Determine the [X, Y] coordinate at the center of the cell enclosing the given text.  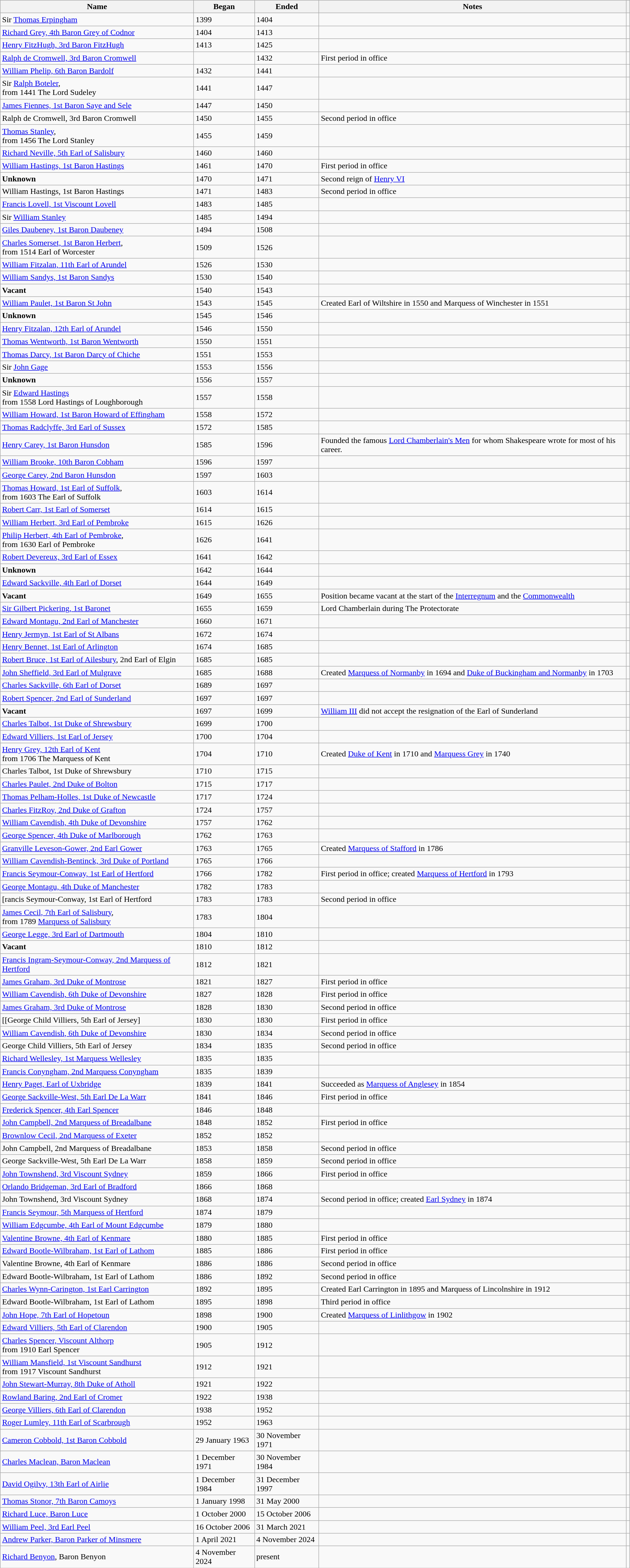
Thomas Wentworth, 1st Baron Wentworth [97, 341]
Position became vacant at the start of the Interregnum and the Commonwealth [473, 595]
James Cecil, 7th Earl of Salisbury,from 1789 Marquess of Salisbury [97, 917]
30 November 1971 [287, 1440]
Sir Thomas Erpingham [97, 20]
Created Marquess of Linlithgow in 1902 [473, 1315]
Edward Montagu, 2nd Earl of Manchester [97, 621]
Lord Chamberlain during The Protectorate [473, 608]
Edward Villiers, 1st Earl of Jersey [97, 737]
1659 [287, 608]
1461 [224, 166]
1425 [287, 45]
George Villiers, 6th Earl of Clarendon [97, 1410]
William Phelip, 6th Baron Bardolf [97, 71]
1 January 1998 [224, 1501]
[rancis Seymour-Conway, 1st Earl of Hertford [97, 899]
1963 [287, 1423]
Second period in office; created Earl Sydney in 1874 [473, 1199]
Charles Spencer, Viscount Althorpfrom 1910 Earl Spencer [97, 1345]
1459 [287, 135]
1508 [287, 230]
Francis Conyngham, 2nd Marquess Conyngham [97, 1071]
Charles Somerset, 1st Baron Herbert,from 1514 Earl of Worcester [97, 247]
Thomas Stonor, 7th Baron Camoys [97, 1501]
Second reign of Henry VI [473, 179]
1 December 1984 [224, 1484]
Henry Fitzalan, 12th Earl of Arundel [97, 329]
Richard Grey, 4th Baron Grey of Codnor [97, 32]
Notes [473, 7]
Sir Ralph Boteler,from 1441 The Lord Sudeley [97, 88]
William Howard, 1st Baron Howard of Effingham [97, 415]
Created Duke of Kent in 1710 and Marquess Grey in 1740 [473, 754]
David Ogilvy, 13th Earl of Airlie [97, 1484]
Henry Grey, 12th Earl of Kentfrom 1706 The Marquess of Kent [97, 754]
Richard Wellesley, 1st Marquess Wellesley [97, 1058]
William Cavendish, 4th Duke of Devonshire [97, 822]
Thomas Howard, 1st Earl of Suffolk,from 1603 The Earl of Suffolk [97, 492]
Began [224, 7]
George Child Villiers, 5th Earl of Jersey [97, 1046]
William Paulet, 1st Baron St John [97, 303]
Created Earl Carrington in 1895 and Marquess of Lincolnshire in 1912 [473, 1289]
Giles Daubeney, 1st Baron Daubeney [97, 230]
George Carey, 2nd Baron Hunsdon [97, 475]
Thomas Pelham-Holles, 1st Duke of Newcastle [97, 797]
Edward Sackville, 4th Earl of Dorset [97, 583]
Rowland Baring, 2nd Earl of Cromer [97, 1397]
Robert Carr, 1st Earl of Somerset [97, 510]
Henry Carey, 1st Baron Hunsdon [97, 445]
1853 [224, 1148]
Roger Lumley, 11th Earl of Scarbrough [97, 1423]
Richard Neville, 5th Earl of Salisbury [97, 153]
John Hope, 7th Earl of Hopetoun [97, 1315]
Robert Spencer, 2nd Earl of Sunderland [97, 698]
William Fitzalan, 11th Earl of Arundel [97, 265]
Brownlow Cecil, 2nd Marquess of Exeter [97, 1135]
Andrew Parker, Baron Parker of Minsmere [97, 1540]
Orlando Bridgeman, 3rd Earl of Bradford [97, 1187]
William Mansfield, 1st Viscount Sandhurstfrom 1917 Viscount Sandhurst [97, 1367]
Richard Luce, Baron Luce [97, 1514]
31 March 2021 [287, 1527]
1689 [224, 685]
15 October 2006 [287, 1514]
1660 [224, 621]
Francis Seymour-Conway, 1st Earl of Hertford [97, 874]
16 October 2006 [224, 1527]
William Peel, 3rd Earl Peel [97, 1527]
Francis Lovell, 1st Viscount Lovell [97, 204]
1672 [224, 634]
George Spencer, 4th Duke of Marlborough [97, 835]
Sir William Stanley [97, 217]
1671 [287, 621]
1399 [224, 20]
Charles Sackville, 6th Earl of Dorset [97, 685]
Robert Devereux, 3rd Earl of Essex [97, 557]
Cameron Cobbold, 1st Baron Cobbold [97, 1440]
Francis Ingram-Seymour-Conway, 2nd Marquess of Hertford [97, 964]
[[George Child Villiers, 5th Earl of Jersey] [97, 1020]
Charles FitzRoy, 2nd Duke of Grafton [97, 810]
George Legge, 3rd Earl of Dartmouth [97, 934]
Charles Wynn-Carington, 1st Earl Carrington [97, 1289]
William III did not accept the resignation of the Earl of Sunderland [473, 711]
Frederick Spencer, 4th Earl Spencer [97, 1110]
Thomas Radclyffe, 3rd Earl of Sussex [97, 428]
Henry Jermyn, 1st Earl of St Albans [97, 634]
James Fiennes, 1st Baron Saye and Sele [97, 105]
Philip Herbert, 4th Earl of Pembroke,from 1630 Earl of Pembroke [97, 540]
John Sheffield, 3rd Earl of Mulgrave [97, 673]
William Cavendish-Bentinck, 3rd Duke of Portland [97, 861]
Francis Seymour, 5th Marquess of Hertford [97, 1212]
William Edgcumbe, 4th Earl of Mount Edgcumbe [97, 1225]
Henry FitzHugh, 3rd Baron FitzHugh [97, 45]
Robert Bruce, 1st Earl of Ailesbury, 2nd Earl of Elgin [97, 660]
1 December 1971 [224, 1462]
29 January 1963 [224, 1440]
1509 [224, 247]
present [287, 1557]
Third period in office [473, 1302]
Charles Maclean, Baron Maclean [97, 1462]
Henry Bennet, 1st Earl of Arlington [97, 647]
First period in office; created Marquess of Hertford in 1793 [473, 874]
Sir John Gage [97, 367]
Thomas Stanley,from 1456 The Lord Stanley [97, 135]
Created Marquess of Stafford in 1786 [473, 848]
30 November 1984 [287, 1462]
Henry Paget, Earl of Uxbridge [97, 1084]
William Sandys, 1st Baron Sandys [97, 277]
Created Earl of Wiltshire in 1550 and Marquess of Winchester in 1551 [473, 303]
31 December 1997 [287, 1484]
31 May 2000 [287, 1501]
Name [97, 7]
Sir Edward Hastingsfrom 1558 Lord Hastings of Loughborough [97, 397]
Ended [287, 7]
William Brooke, 10th Baron Cobham [97, 462]
1 October 2000 [224, 1514]
Succeeded as Marquess of Anglesey in 1854 [473, 1084]
Edward Villiers, 5th Earl of Clarendon [97, 1328]
Created Marquess of Normanby in 1694 and Duke of Buckingham and Normanby in 1703 [473, 673]
1688 [287, 673]
Founded the famous Lord Chamberlain's Men for whom Shakespeare wrote for most of his career. [473, 445]
1 April 2021 [224, 1540]
Charles Paulet, 2nd Duke of Bolton [97, 784]
John Stewart-Murray, 8th Duke of Atholl [97, 1384]
William Herbert, 3rd Earl of Pembroke [97, 522]
Thomas Darcy, 1st Baron Darcy of Chiche [97, 354]
Richard Benyon, Baron Benyon [97, 1557]
George Montagu, 4th Duke of Manchester [97, 887]
Sir Gilbert Pickering, 1st Baronet [97, 608]
Granville Leveson-Gower, 2nd Earl Gower [97, 848]
